Return [X, Y] of the center of cell containing provided text 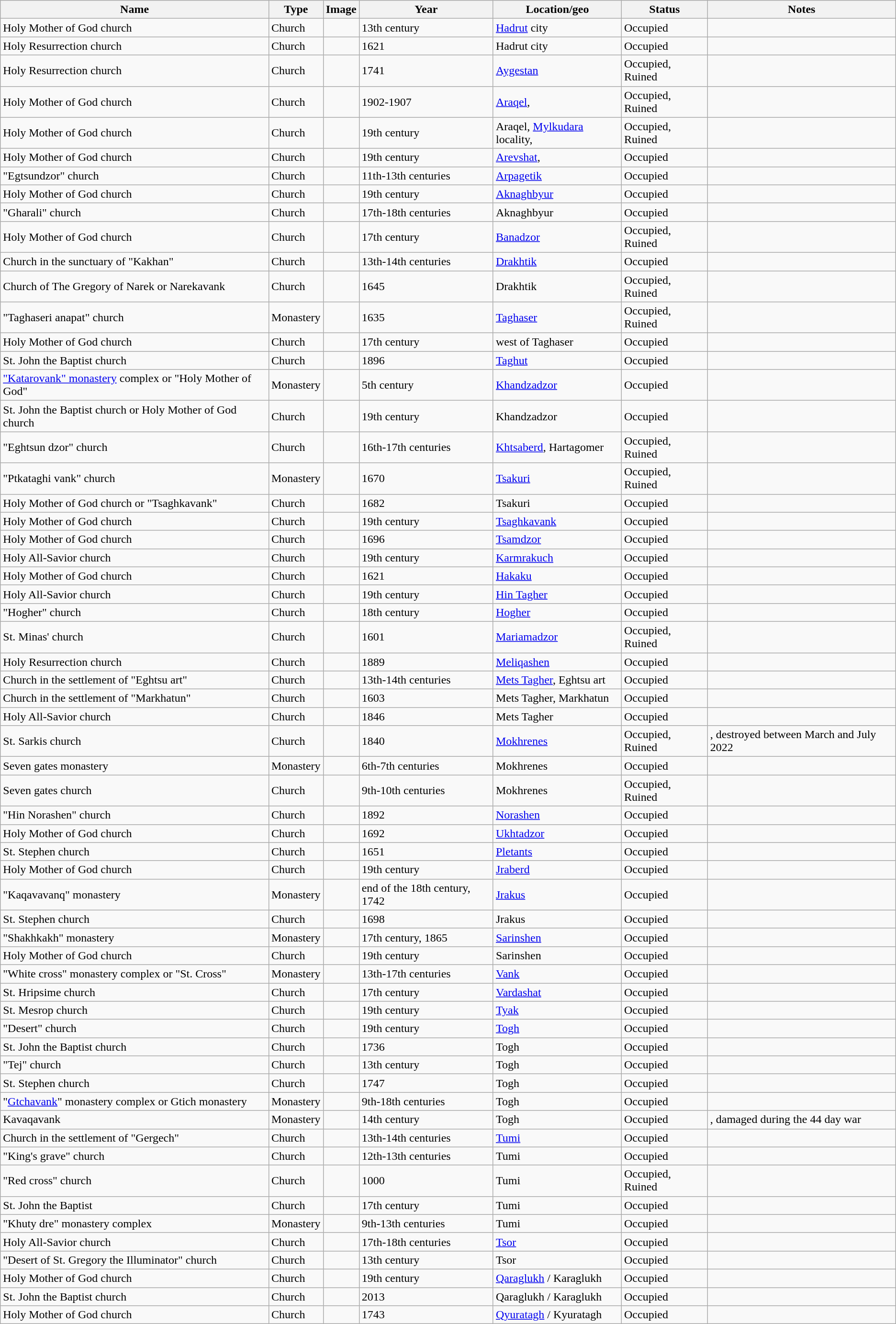
Church in the settlement of "Eghtsu art" [135, 680]
St. Sarkis church [135, 741]
9th-13th centuries [426, 1223]
2013 [426, 1297]
1670 [426, 479]
end of the 18th century, 1742 [426, 894]
1635 [426, 318]
Name [135, 10]
"Shakhkakh" monastery [135, 937]
Aygestan [557, 71]
Hogher [557, 612]
Seven gates church [135, 791]
Jraberd [557, 870]
"Gtchavank" monastery complex or Gtich monastery [135, 1101]
"Katarovank" monastery complex or "Holy Mother of God" [135, 385]
Church in the sunctuary of "Kakhan" [135, 261]
Qyuratagh / Kyuratagh [557, 1315]
Location/geo [557, 10]
Mets Tagher [557, 717]
"Red cross" church [135, 1180]
"Hin Norashen" church [135, 815]
Church in the settlement of "Gergech" [135, 1138]
1743 [426, 1315]
1741 [426, 71]
6th-7th centuries [426, 766]
Khtsaberd, Hartagomer [557, 447]
Church in the settlement of "Markhatun" [135, 698]
"Tej" church [135, 1065]
1692 [426, 833]
1892 [426, 815]
"Taghaseri anapat" church [135, 318]
"White cross" monastery complex or "St. Cross" [135, 974]
1698 [426, 919]
"Desert of St. Gregory the Illuminator" church [135, 1260]
1603 [426, 698]
"Ptkataghi vank" church [135, 479]
Pletants [557, 852]
Taghut [557, 360]
9th-18th centuries [426, 1101]
west of Taghaser [557, 342]
"Khuty dre" monastery complex [135, 1223]
"King's grave" church [135, 1156]
13th-17th centuries [426, 974]
1896 [426, 360]
St. Minas' church [135, 637]
1601 [426, 637]
St. Hripsime church [135, 992]
Seven gates monastery [135, 766]
Vardashat [557, 992]
St. Mesrop church [135, 1010]
"Kaqavavanq" monastery [135, 894]
1840 [426, 741]
1000 [426, 1180]
1747 [426, 1083]
1645 [426, 286]
Araqel, Mylkudara locality, [557, 133]
Notes [801, 10]
, damaged during the 44 day war [801, 1120]
Meliqashen [557, 662]
"Eghtsun dzor" church [135, 447]
1696 [426, 539]
"Desert" church [135, 1029]
Tsaghkavank [557, 521]
St. John the Baptist church or Holy Mother of God church [135, 416]
Karmrakuch [557, 558]
Tyak [557, 1010]
Hakaku [557, 576]
Norashen [557, 815]
5th century [426, 385]
1846 [426, 717]
Church of The Gregory of Narek or Narekavank [135, 286]
"Egtsundzor" church [135, 176]
Arevshat, [557, 157]
18th century [426, 612]
, destroyed between March and July 2022 [801, 741]
9th-10th centuries [426, 791]
Type [296, 10]
1736 [426, 1047]
Araqel, [557, 101]
"Gharali" church [135, 212]
14th century [426, 1120]
Vank [557, 974]
"Hogher" church [135, 612]
Tsamdzor [557, 539]
17th century, 1865 [426, 937]
1889 [426, 662]
Ukhtadzor [557, 833]
12th-13th centuries [426, 1156]
16th-17th centuries [426, 447]
Mets Tagher, Eghtsu art [557, 680]
Holy Mother of God church or "Tsaghkavank" [135, 503]
Hin Tagher [557, 594]
11th-13th centuries [426, 176]
Year [426, 10]
Banadzor [557, 236]
Arpagetik [557, 176]
Mariamadzor [557, 637]
Image [341, 10]
St. John the Baptist [135, 1205]
1682 [426, 503]
Mets Tagher, Markhatun [557, 698]
Taghaser [557, 318]
Kavaqavank [135, 1120]
1651 [426, 852]
Status [664, 10]
1902-1907 [426, 101]
